Locate the cell with the specified text and output its (x, y) center coordinate. 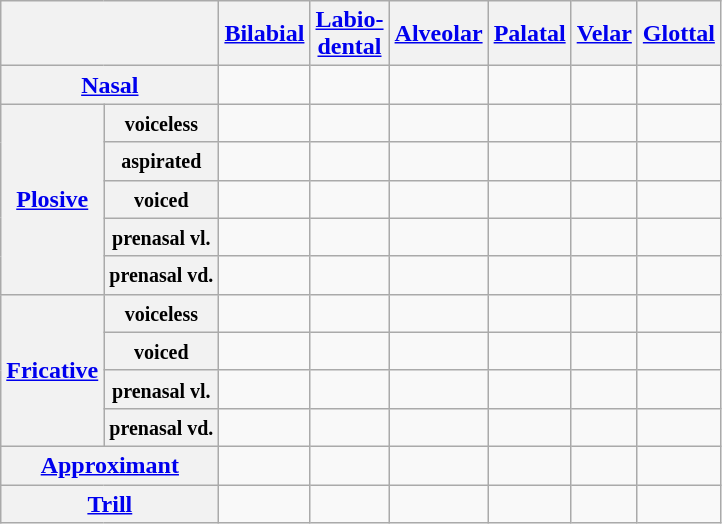
Nasal (110, 85)
Trill (110, 503)
aspirated (162, 161)
Glottal (678, 34)
Fricative (52, 370)
Bilabial (264, 34)
Velar (604, 34)
Plosive (52, 199)
Labio-dental (350, 34)
Alveolar (438, 34)
Approximant (110, 465)
Palatal (530, 34)
